Scan for the cell matching the given text and deliver its [X, Y] coordinate at center. 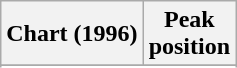
Peakposition [189, 34]
Chart (1996) [72, 34]
